Determine the [x, y] coordinate at the center of the cell enclosing the given text.  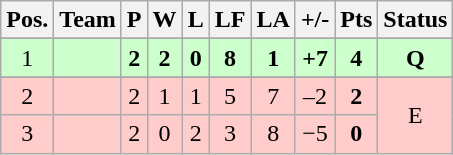
+7 [314, 58]
Team [88, 20]
+/- [314, 20]
−5 [314, 134]
W [164, 20]
Status [416, 20]
P [134, 20]
Q [416, 58]
E [416, 115]
LF [230, 20]
LA [273, 20]
7 [273, 96]
5 [230, 96]
Pos. [28, 20]
–2 [314, 96]
L [196, 20]
Pts [356, 20]
4 [356, 58]
